Find where the given text appears and provide that cell's center as [X, Y] coordinate. 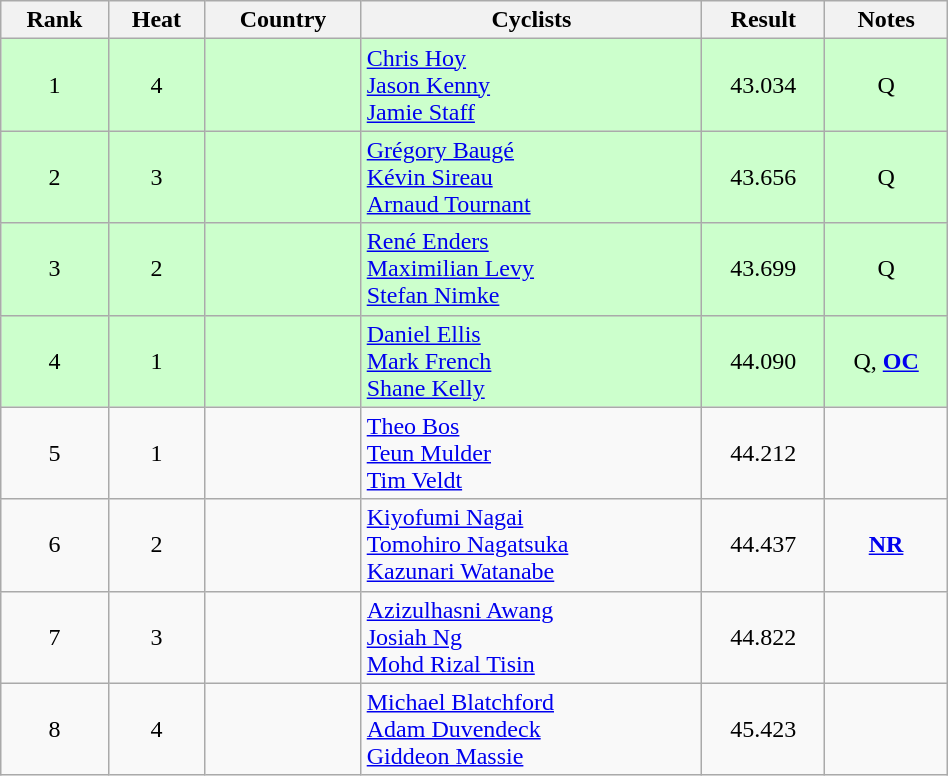
44.437 [764, 545]
43.034 [764, 85]
René EndersMaximilian LevyStefan Nimke [531, 269]
7 [54, 637]
45.423 [764, 729]
44.212 [764, 453]
8 [54, 729]
Michael BlatchfordAdam DuvendeckGiddeon Massie [531, 729]
6 [54, 545]
Heat [156, 20]
Grégory BaugéKévin SireauArnaud Tournant [531, 177]
43.699 [764, 269]
Kiyofumi NagaiTomohiro NagatsukaKazunari Watanabe [531, 545]
44.090 [764, 361]
44.822 [764, 637]
5 [54, 453]
Azizulhasni AwangJosiah NgMohd Rizal Tisin [531, 637]
Result [764, 20]
Notes [886, 20]
Theo BosTeun MulderTim Veldt [531, 453]
Rank [54, 20]
Cyclists [531, 20]
Daniel EllisMark FrenchShane Kelly [531, 361]
Q, OC [886, 361]
Chris HoyJason KennyJamie Staff [531, 85]
NR [886, 545]
Country [283, 20]
43.656 [764, 177]
